Determine the [X, Y] coordinate at the center of the cell enclosing the given text.  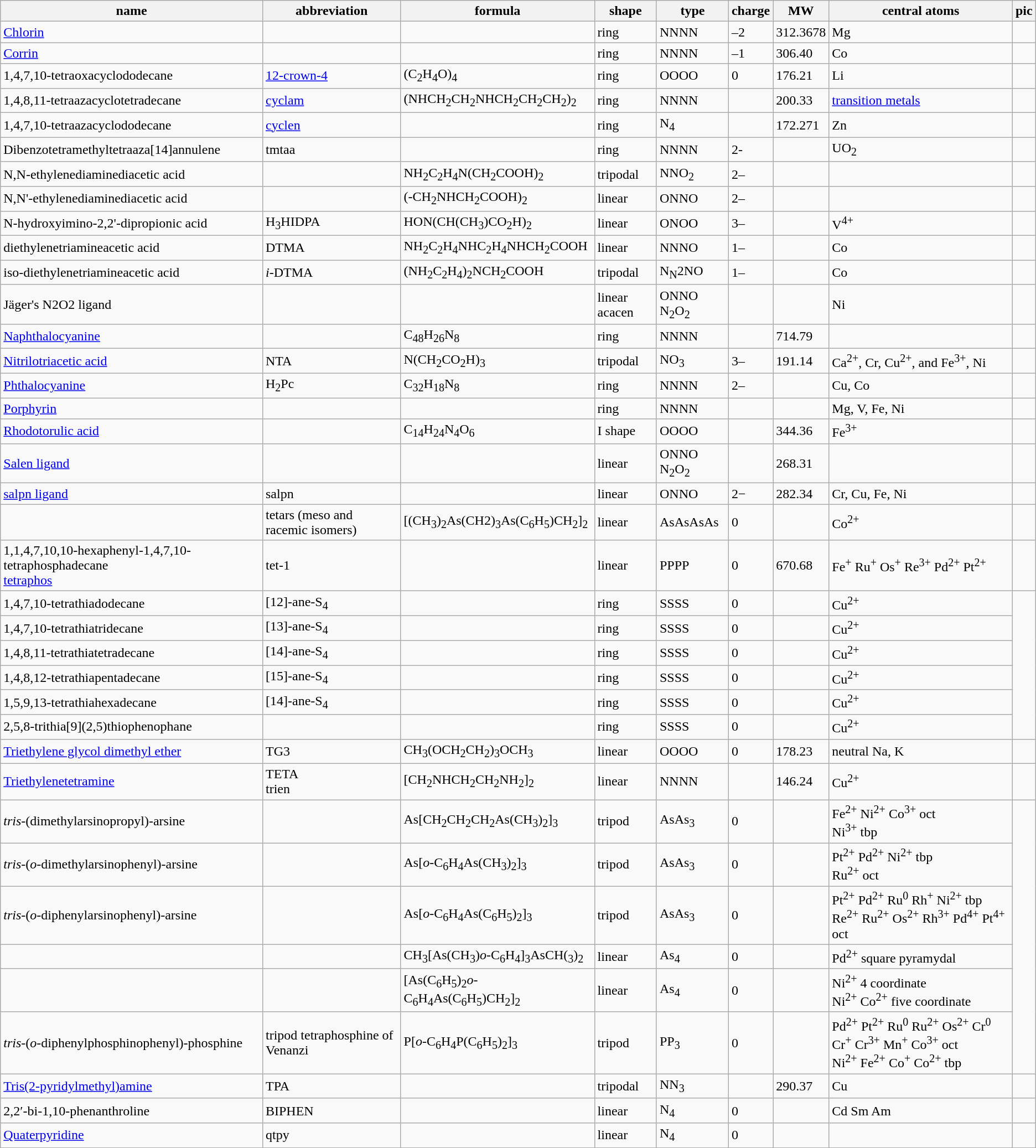
As[o-C6H4As(C6H5)2]3 [498, 916]
DTMA [331, 248]
Dibenzotetramethyltetraaza[14]annulene [132, 149]
Triethylenetetramine [132, 782]
178.23 [801, 751]
Pd2+ square pyramydal [921, 956]
670.68 [801, 566]
2,2′-bi-1,10-phenanthroline [132, 1110]
tris-(o-diphenylphosphinophenyl)-phosphine [132, 1043]
172.271 [801, 125]
NH2C2H4N(CH2COOH)2 [498, 174]
I shape [625, 432]
Rhodotorulic acid [132, 432]
cyclam [331, 100]
type [692, 11]
312.3678 [801, 32]
NN2NO [692, 272]
TETAtrien [331, 782]
formula [498, 11]
Nitrilotriacetic acid [132, 361]
C14H24N4O6 [498, 432]
Jäger's N2O2 ligand [132, 304]
282.34 [801, 494]
1,1,4,7,10,10-hexaphenyl-1,4,7,10-tetraphosphadecane tetraphos [132, 566]
–1 [750, 53]
C48H26N8 [498, 337]
iso-diethylenetriamineacetic acid [132, 272]
AsAsAsAs [692, 523]
Phthalocyanine [132, 385]
central atoms [921, 11]
charge [750, 11]
Fe2+ Ni2+ Co3+ oct Ni3+ tbp [921, 821]
1,4,8,12-tetrathiapentadecane [132, 678]
(-CH2NHCH2COOH)2 [498, 199]
Pt2+ Pd2+ Ni2+ tbp Ru2+ oct [921, 865]
tris-(o-diphenylarsinophenyl)-arsine [132, 916]
(NH2C2H4)2NCH2COOH [498, 272]
Zn [921, 125]
NH2C2H4NHC2H4NHCH2COOH [498, 248]
linear acacen [625, 304]
Tris(2-pyridylmethyl)amine [132, 1086]
NTA [331, 361]
name [132, 11]
TPA [331, 1086]
shape [625, 11]
BIPHEN [331, 1110]
Pd2+ Pt2+ Ru0 Ru2+ Os2+ Cr0 Cr+ Cr3+ Mn+ Co3+ octNi2+ Fe2+ Co+ Co2+ tbp [921, 1043]
i-DTMA [331, 272]
Mg [921, 32]
Salen ligand [132, 463]
Cd Sm Am [921, 1110]
CH3(OCH2CH2)3OCH3 [498, 751]
1,4,8,11-tetraazacyclotetradecane [132, 100]
Chlorin [132, 32]
[CH2NHCH2CH2NH2]2 [498, 782]
NNNO [692, 248]
Li [921, 76]
transition metals [921, 100]
CH3[As(CH3)o-C6H4]3AsCH(3)2 [498, 956]
H3HIDPA [331, 224]
As[CH2CH2CH2As(CH3)2]3 [498, 821]
NN3 [692, 1086]
1,4,7,10-tetrathiadodecane [132, 603]
Corrin [132, 53]
306.40 [801, 53]
290.37 [801, 1086]
1,5,9,13-tetrathiahexadecane [132, 702]
146.24 [801, 782]
N,N'-ethylenediaminediacetic acid [132, 199]
As[o-C6H4As(CH3)2]3 [498, 865]
N-hydroxyimino-2,2'-dipropionic acid [132, 224]
–2 [750, 32]
tris-(dimethylarsinopropyl)-arsine [132, 821]
ONOO [692, 224]
PP3 [692, 1043]
N(CH2CO2H)3 [498, 361]
714.79 [801, 337]
PPPP [692, 566]
cyclen [331, 125]
12-crown-4 [331, 76]
Cu, Co [921, 385]
268.31 [801, 463]
MW [801, 11]
(NHCH2CH2NHCH2CH2CH2)2 [498, 100]
[15]-ane-S4 [331, 678]
NNO2 [692, 174]
191.14 [801, 361]
salpn [331, 494]
Cr, Cu, Fe, Ni [921, 494]
Fe+ Ru+ Os+ Re3+ Pd2+ Pt2+ [921, 566]
Mg, V, Fe, Ni [921, 408]
tripod tetraphosphine of Venanzi [331, 1043]
TG3 [331, 751]
Quaterpyridine [132, 1135]
Cu [921, 1086]
[13]-ane-S4 [331, 629]
2- [750, 149]
tmtaa [331, 149]
Triethylene glycol dimethyl ether [132, 751]
2− [750, 494]
[(CH3)2As(CH2)3As(C6H5)CH2]2 [498, 523]
1,4,7,10-tetraoxacyclododecane [132, 76]
P[o-C6H4P(C6H5)2]3 [498, 1043]
pic [1024, 11]
2,5,8-trithia[9](2,5)thiophenophane [132, 727]
344.36 [801, 432]
Porphyrin [132, 408]
1,4,7,10-tetrathiatridecane [132, 629]
Ni [921, 304]
Co2+ [921, 523]
Ni2+ 4 coordinateNi2+ Co2+ five coordinate [921, 990]
tetars (meso and racemic isomers) [331, 523]
diethylenetriamineacetic acid [132, 248]
V4+ [921, 224]
C32H18N8 [498, 385]
neutral Na, K [921, 751]
[12]-ane-S4 [331, 603]
Pt2+ Pd2+ Ru0 Rh+ Ni2+ tbp Re2+ Ru2+ Os2+ Rh3+ Pd4+ Pt4+ oct [921, 916]
qtpy [331, 1135]
abbreviation [331, 11]
H2Pc [331, 385]
Naphthalocyanine [132, 337]
UO2 [921, 149]
tet-1 [331, 566]
NO3 [692, 361]
tris-(o-dimethylarsinophenyl)-arsine [132, 865]
176.21 [801, 76]
(C2H4O)4 [498, 76]
HON(CH(CH3)CO2H)2 [498, 224]
Ca2+, Cr, Cu2+, and Fe3+, Ni [921, 361]
salpn ligand [132, 494]
Fe3+ [921, 432]
1,4,7,10-tetraazacyclododecane [132, 125]
200.33 [801, 100]
1,4,8,11-tetrathiatetradecane [132, 653]
[As(C6H5)2o-C6H4As(C6H5)CH2]2 [498, 990]
N,N-ethylenediaminediacetic acid [132, 174]
